Pinpoint the cell where the given text exists, returning its (x, y) midpoint coordinate. 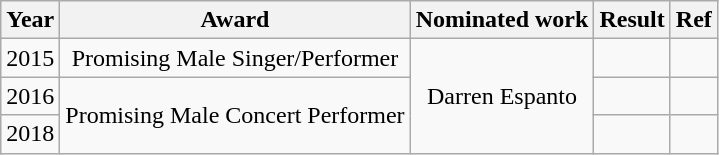
Nominated work (502, 20)
2016 (30, 96)
Promising Male Singer/Performer (235, 58)
Year (30, 20)
Darren Espanto (502, 96)
Ref (694, 20)
2015 (30, 58)
Result (632, 20)
Award (235, 20)
2018 (30, 134)
Promising Male Concert Performer (235, 115)
